Find where the given text appears and provide that cell's center as [X, Y] coordinate. 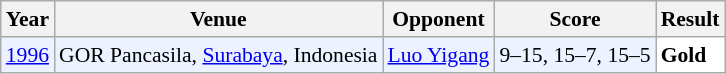
Score [574, 19]
1996 [28, 55]
Luo Yigang [439, 55]
Opponent [439, 19]
Year [28, 19]
9–15, 15–7, 15–5 [574, 55]
Result [690, 19]
Gold [690, 55]
GOR Pancasila, Surabaya, Indonesia [218, 55]
Venue [218, 19]
